Provide the [x, y] coordinate of the cell's center where the given text is located.  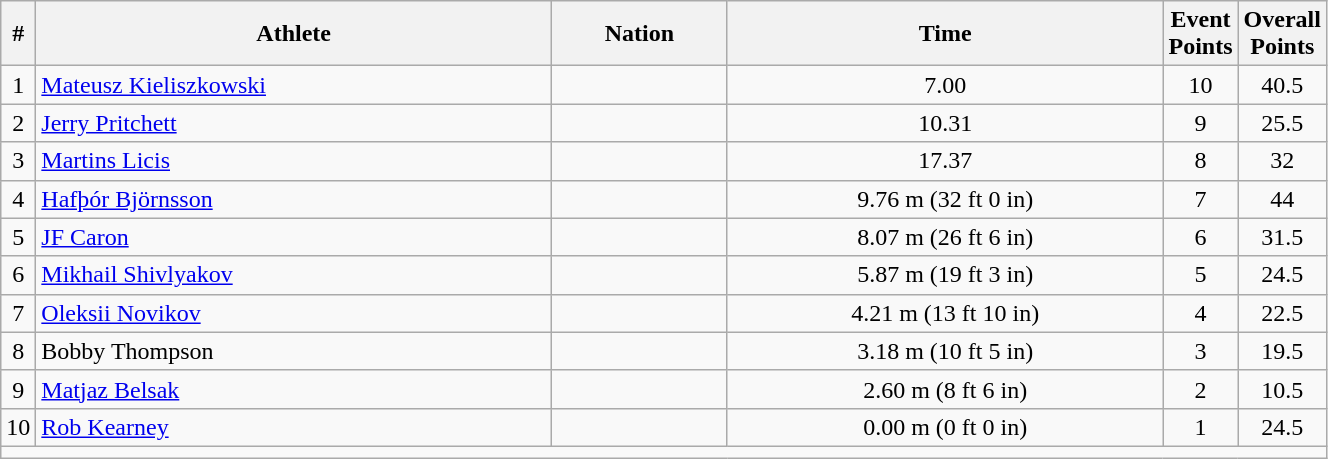
2.60 m (8 ft 6 in) [945, 389]
0.00 m (0 ft 0 in) [945, 427]
3.18 m (10 ft 5 in) [945, 351]
Overall Points [1282, 34]
Bobby Thompson [294, 351]
4.21 m (13 ft 10 in) [945, 313]
# [18, 34]
5.87 m (19 ft 3 in) [945, 275]
JF Caron [294, 237]
40.5 [1282, 85]
Event Points [1200, 34]
Jerry Pritchett [294, 123]
8.07 m (26 ft 6 in) [945, 237]
32 [1282, 161]
31.5 [1282, 237]
Martins Licis [294, 161]
Rob Kearney [294, 427]
Oleksii Novikov [294, 313]
9.76 m (32 ft 0 in) [945, 199]
19.5 [1282, 351]
Hafþór Björnsson [294, 199]
Nation [639, 34]
25.5 [1282, 123]
22.5 [1282, 313]
Mikhail Shivlyakov [294, 275]
17.37 [945, 161]
10.31 [945, 123]
7.00 [945, 85]
10.5 [1282, 389]
Time [945, 34]
Athlete [294, 34]
44 [1282, 199]
Mateusz Kieliszkowski [294, 85]
Matjaz Belsak [294, 389]
